Extract the [x, y] coordinate from the center of the cell holding the provided text.  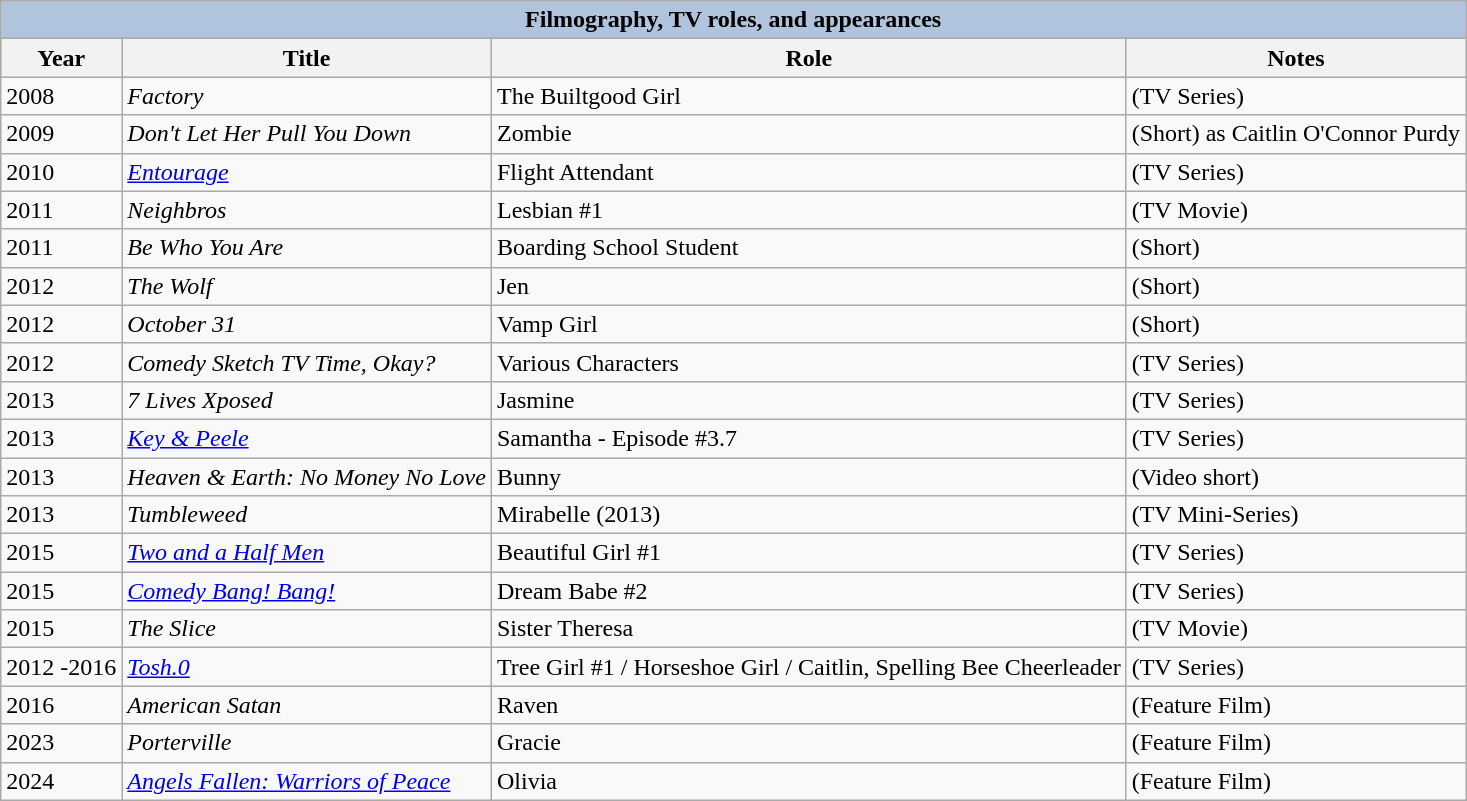
Beautiful Girl #1 [808, 553]
Boarding School Student [808, 248]
The Builtgood Girl [808, 96]
October 31 [307, 324]
2023 [62, 743]
Gracie [808, 743]
Key & Peele [307, 438]
2016 [62, 705]
Two and a Half Men [307, 553]
Neighbros [307, 210]
Comedy Bang! Bang! [307, 591]
(TV Mini-Series) [1296, 515]
Olivia [808, 781]
2012 -2016 [62, 667]
(Short) as Caitlin O'Connor Purdy [1296, 134]
The Wolf [307, 286]
Flight Attendant [808, 172]
Title [307, 58]
Be Who You Are [307, 248]
Role [808, 58]
Lesbian #1 [808, 210]
7 Lives Xposed [307, 400]
The Slice [307, 629]
Tree Girl #1 / Horseshoe Girl / Caitlin, Spelling Bee Cheerleader [808, 667]
Jasmine [808, 400]
Sister Theresa [808, 629]
(Video short) [1296, 477]
Heaven & Earth: No Money No Love [307, 477]
Notes [1296, 58]
Zombie [808, 134]
Samantha - Episode #3.7 [808, 438]
American Satan [307, 705]
Vamp Girl [808, 324]
Raven [808, 705]
Bunny [808, 477]
Tumbleweed [307, 515]
Dream Babe #2 [808, 591]
Comedy Sketch TV Time, Okay? [307, 362]
2009 [62, 134]
Filmography, TV roles, and appearances [734, 20]
Tosh.0 [307, 667]
2010 [62, 172]
2008 [62, 96]
Factory [307, 96]
Entourage [307, 172]
Jen [808, 286]
Year [62, 58]
Various Characters [808, 362]
Angels Fallen: Warriors of Peace [307, 781]
Mirabelle (2013) [808, 515]
2024 [62, 781]
Don't Let Her Pull You Down [307, 134]
Porterville [307, 743]
